Extract the [x, y] coordinate from the center of the cell holding the provided text.  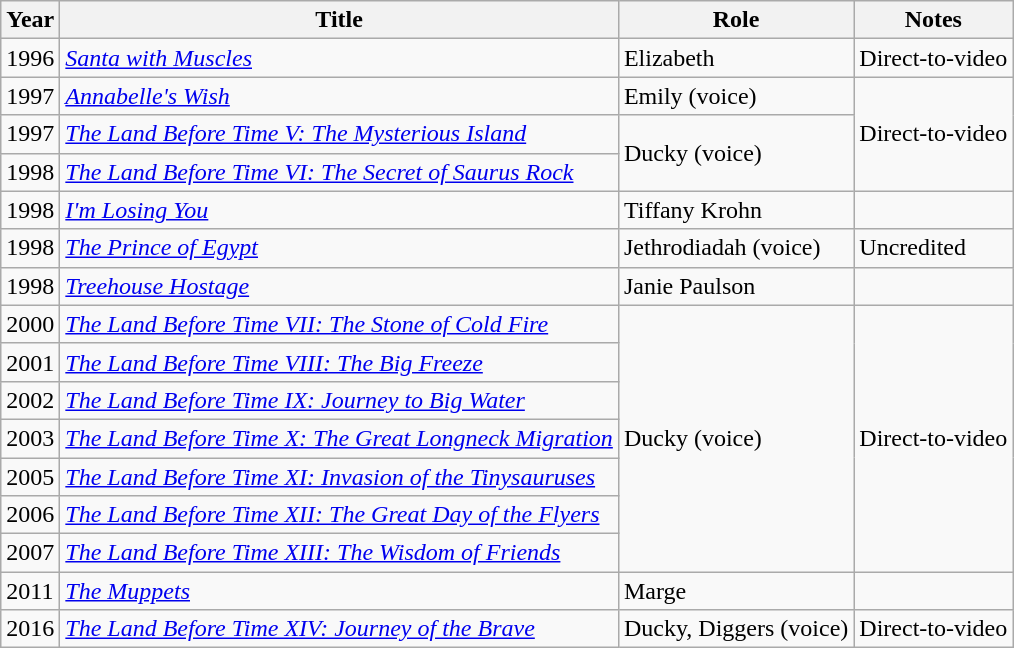
2016 [30, 629]
2006 [30, 515]
Treehouse Hostage [340, 286]
The Land Before Time V: The Mysterious Island [340, 134]
The Prince of Egypt [340, 248]
I'm Losing You [340, 210]
1996 [30, 58]
The Land Before Time XIII: The Wisdom of Friends [340, 553]
Year [30, 20]
The Land Before Time VII: The Stone of Cold Fire [340, 324]
Jethrodiadah (voice) [736, 248]
Marge [736, 591]
The Muppets [340, 591]
2005 [30, 477]
2003 [30, 438]
The Land Before Time VIII: The Big Freeze [340, 362]
2002 [30, 400]
2007 [30, 553]
2001 [30, 362]
Role [736, 20]
Emily (voice) [736, 96]
Ducky, Diggers (voice) [736, 629]
The Land Before Time XIV: Journey of the Brave [340, 629]
Uncredited [934, 248]
Tiffany Krohn [736, 210]
The Land Before Time IX: Journey to Big Water [340, 400]
The Land Before Time XI: Invasion of the Tinysauruses [340, 477]
2000 [30, 324]
Santa with Muscles [340, 58]
Title [340, 20]
Annabelle's Wish [340, 96]
Elizabeth [736, 58]
Janie Paulson [736, 286]
The Land Before Time VI: The Secret of Saurus Rock [340, 172]
The Land Before Time XII: The Great Day of the Flyers [340, 515]
Notes [934, 20]
The Land Before Time X: The Great Longneck Migration [340, 438]
2011 [30, 591]
